Return the [X, Y] coordinate for the center point of the cell that contains the specified text.  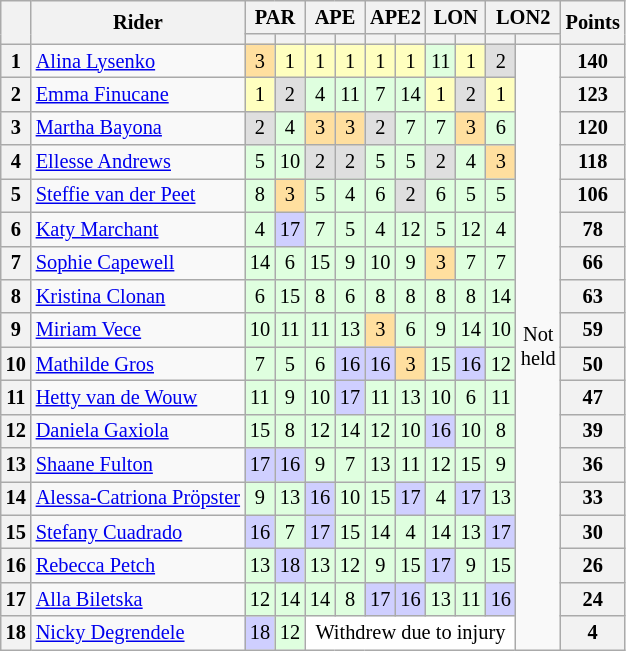
123 [593, 94]
Rider [138, 22]
66 [593, 263]
PAR [275, 17]
Sophie Capewell [138, 263]
LON2 [524, 17]
Alla Biletska [138, 599]
47 [593, 397]
APE [335, 17]
26 [593, 565]
Hetty van de Wouw [138, 397]
78 [593, 229]
106 [593, 195]
Katy Marchant [138, 229]
63 [593, 296]
Steffie van der Peet [138, 195]
Ellesse Andrews [138, 162]
50 [593, 364]
Points [593, 22]
Stefany Cuadrado [138, 532]
33 [593, 498]
140 [593, 61]
24 [593, 599]
Emma Finucane [138, 94]
Alina Lysenko [138, 61]
Mathilde Gros [138, 364]
Notheld [538, 347]
120 [593, 128]
Kristina Clonan [138, 296]
LON [456, 17]
Rebecca Petch [138, 565]
Daniela Gaxiola [138, 431]
39 [593, 431]
Miriam Vece [138, 330]
Martha Bayona [138, 128]
Withdrew due to injury [410, 633]
118 [593, 162]
30 [593, 532]
Nicky Degrendele [138, 633]
36 [593, 465]
Shaane Fulton [138, 465]
Alessa-Catriona Pröpster [138, 498]
APE2 [396, 17]
59 [593, 330]
